Determine the (x, y) coordinate at the center of the cell enclosing the given text.  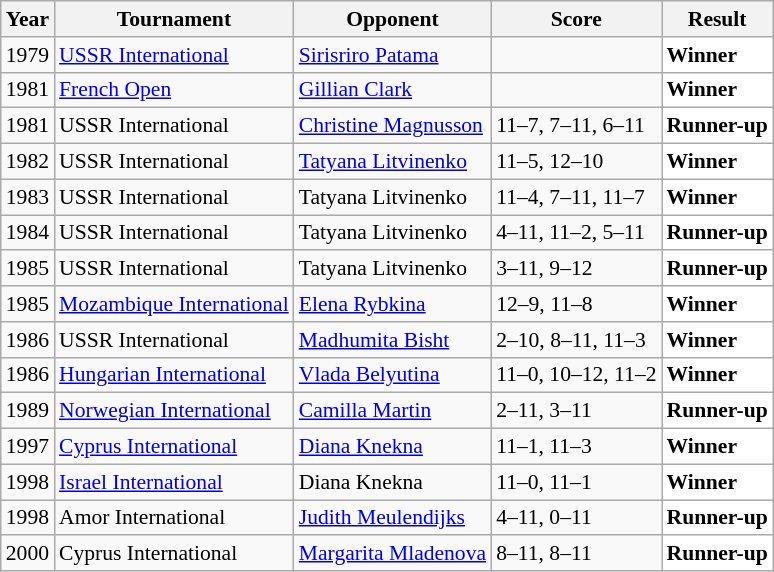
Camilla Martin (392, 411)
2–11, 3–11 (576, 411)
Result (718, 19)
1979 (28, 55)
4–11, 0–11 (576, 518)
Madhumita Bisht (392, 340)
Judith Meulendijks (392, 518)
11–4, 7–11, 11–7 (576, 197)
4–11, 11–2, 5–11 (576, 233)
1997 (28, 447)
Margarita Mladenova (392, 554)
Score (576, 19)
12–9, 11–8 (576, 304)
Elena Rybkina (392, 304)
Christine Magnusson (392, 126)
Gillian Clark (392, 90)
11–0, 11–1 (576, 482)
Israel International (174, 482)
Year (28, 19)
1984 (28, 233)
3–11, 9–12 (576, 269)
Norwegian International (174, 411)
French Open (174, 90)
2–10, 8–11, 11–3 (576, 340)
11–7, 7–11, 6–11 (576, 126)
11–5, 12–10 (576, 162)
Opponent (392, 19)
1983 (28, 197)
Vlada Belyutina (392, 375)
Tournament (174, 19)
Hungarian International (174, 375)
Mozambique International (174, 304)
Sirisriro Patama (392, 55)
2000 (28, 554)
Amor International (174, 518)
11–1, 11–3 (576, 447)
8–11, 8–11 (576, 554)
1989 (28, 411)
1982 (28, 162)
11–0, 10–12, 11–2 (576, 375)
